Output the (x, y) coordinate of the center of the cell containing the given text.  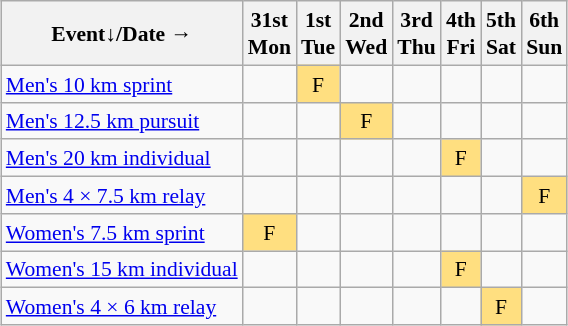
Men's 10 km sprint (122, 84)
4thFri (461, 33)
Men's 12.5 km pursuit (122, 120)
Women's 4 × 6 km relay (122, 306)
Men's 4 × 7.5 km relay (122, 194)
2ndWed (366, 33)
1stTue (318, 33)
Event↓/Date → (122, 33)
Men's 20 km individual (122, 158)
Women's 15 km individual (122, 268)
Women's 7.5 km sprint (122, 232)
5thSat (501, 33)
6thSun (544, 33)
3rdThu (416, 33)
31stMon (270, 33)
